Search for the cell housing the specified text and yield its [x, y] center coordinate. 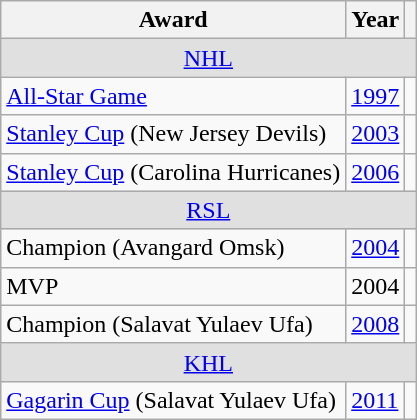
Stanley Cup (Carolina Hurricanes) [174, 172]
All-Star Game [174, 96]
Stanley Cup (New Jersey Devils) [174, 134]
MVP [174, 286]
NHL [208, 58]
Champion (Salavat Yulaev Ufa) [174, 324]
1997 [376, 96]
Year [376, 20]
2011 [376, 400]
Champion (Avangard Omsk) [174, 248]
Gagarin Cup (Salavat Yulaev Ufa) [174, 400]
2006 [376, 172]
RSL [208, 210]
KHL [208, 362]
2003 [376, 134]
Award [174, 20]
2008 [376, 324]
